Detect which cell encompasses the target text, then output its (x, y) center coordinate. 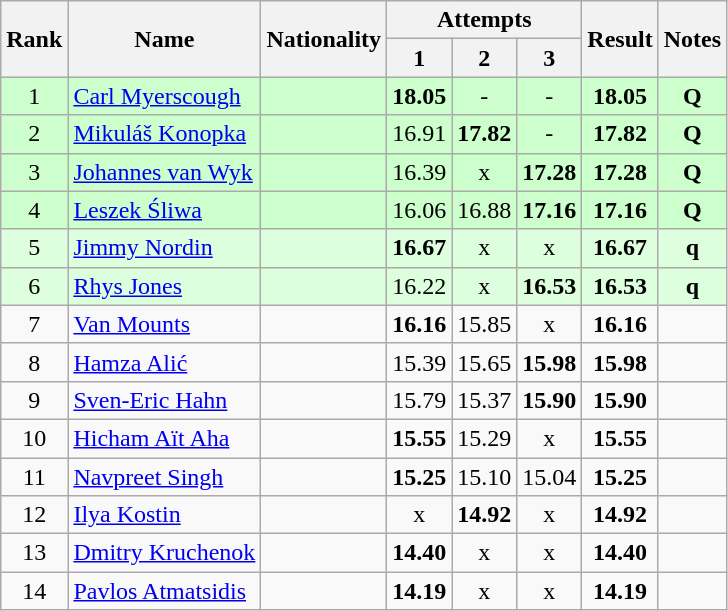
11 (34, 477)
Van Mounts (164, 324)
16.06 (420, 210)
13 (34, 553)
4 (34, 210)
Leszek Śliwa (164, 210)
14 (34, 591)
Rank (34, 39)
15.79 (420, 400)
Mikuláš Konopka (164, 134)
15.37 (484, 400)
Sven-Eric Hahn (164, 400)
Attempts (484, 20)
15.29 (484, 438)
Johannes van Wyk (164, 172)
Pavlos Atmatsidis (164, 591)
12 (34, 515)
Dmitry Kruchenok (164, 553)
16.88 (484, 210)
Ilya Kostin (164, 515)
16.39 (420, 172)
16.22 (420, 286)
8 (34, 362)
7 (34, 324)
Name (164, 39)
15.04 (550, 477)
Hamza Alić (164, 362)
Hicham Aït Aha (164, 438)
Jimmy Nordin (164, 248)
15.85 (484, 324)
Notes (692, 39)
16.91 (420, 134)
Nationality (324, 39)
6 (34, 286)
Navpreet Singh (164, 477)
9 (34, 400)
15.65 (484, 362)
Result (620, 39)
Carl Myerscough (164, 96)
15.10 (484, 477)
10 (34, 438)
15.39 (420, 362)
Rhys Jones (164, 286)
5 (34, 248)
